Detect which cell encompasses the target text, then output its [X, Y] center coordinate. 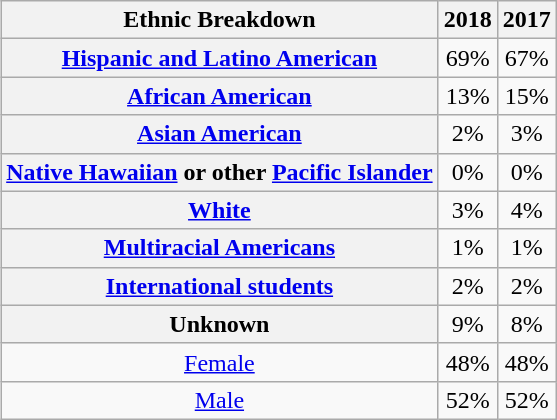
Male [220, 400]
69% [468, 58]
9% [468, 324]
4% [526, 210]
2017 [526, 20]
White [220, 210]
Asian American [220, 134]
Female [220, 362]
67% [526, 58]
15% [526, 96]
8% [526, 324]
African American [220, 96]
2018 [468, 20]
Multiracial Americans [220, 248]
International students [220, 286]
Hispanic and Latino American [220, 58]
13% [468, 96]
Unknown [220, 324]
Native Hawaiian or other Pacific Islander [220, 172]
Ethnic Breakdown [220, 20]
